Return [X, Y] of the center of cell containing provided text 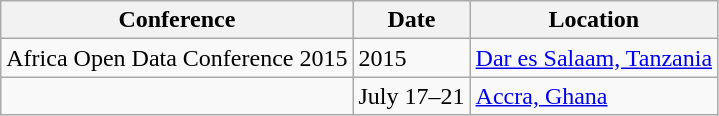
2015 [412, 58]
Dar es Salaam, Tanzania [594, 58]
July 17–21 [412, 96]
Africa Open Data Conference 2015 [177, 58]
Conference [177, 20]
Location [594, 20]
Accra, Ghana [594, 96]
Date [412, 20]
